From the cell containing the given text, extract its center point as [x, y] coordinate. 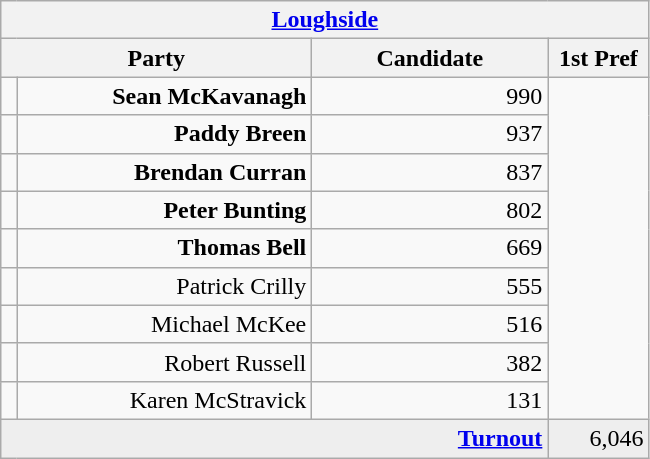
382 [430, 362]
Michael McKee [164, 324]
131 [430, 400]
Paddy Breen [164, 134]
Candidate [430, 58]
Loughside [325, 20]
990 [430, 96]
Party [156, 58]
837 [430, 172]
555 [430, 286]
516 [430, 324]
Peter Bunting [164, 210]
669 [430, 248]
Sean McKavanagh [164, 96]
Robert Russell [164, 362]
Thomas Bell [164, 248]
Karen McStravick [164, 400]
6,046 [598, 438]
Brendan Curran [164, 172]
802 [430, 210]
1st Pref [598, 58]
937 [430, 134]
Patrick Crilly [164, 286]
Turnout [274, 438]
